From the cell containing the given text, extract its center point as [x, y] coordinate. 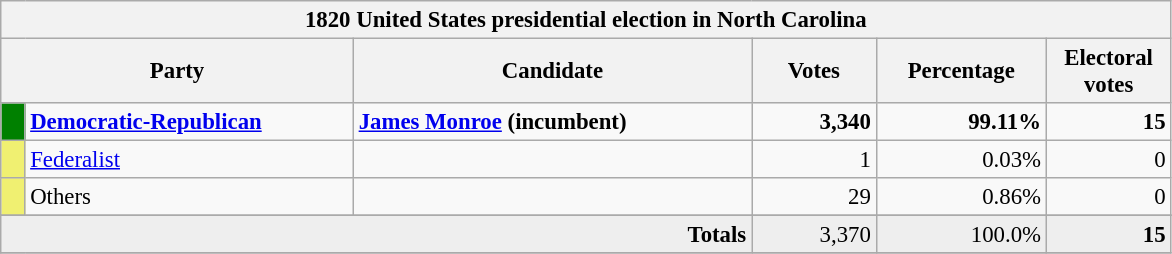
3,370 [814, 235]
1820 United States presidential election in North Carolina [586, 20]
Percentage [961, 72]
29 [814, 197]
Candidate [552, 72]
3,340 [814, 122]
1 [814, 160]
0.86% [961, 197]
Party [178, 72]
Federalist [189, 160]
100.0% [961, 235]
Democratic-Republican [189, 122]
Votes [814, 72]
99.11% [961, 122]
Others [189, 197]
Electoral votes [1108, 72]
0.03% [961, 160]
James Monroe (incumbent) [552, 122]
Totals [376, 235]
